Return the (x, y) coordinate for the center point of the cell that contains the specified text.  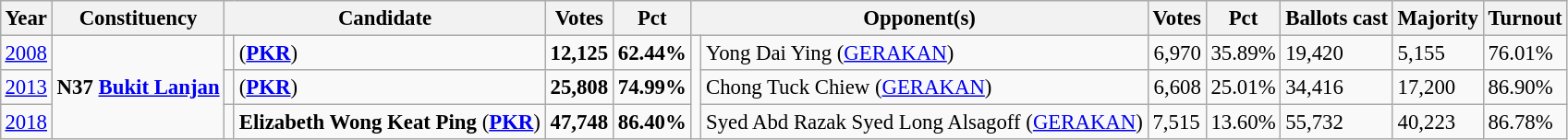
Chong Tuck Chiew (GERAKAN) (924, 87)
Majority (1438, 18)
17,200 (1438, 87)
Candidate (384, 18)
34,416 (1336, 87)
12,125 (578, 52)
5,155 (1438, 52)
Constituency (139, 18)
6,970 (1177, 52)
74.99% (652, 87)
2008 (26, 52)
2013 (26, 87)
Year (26, 18)
19,420 (1336, 52)
25.01% (1244, 87)
86.90% (1525, 87)
2018 (26, 122)
Turnout (1525, 18)
40,223 (1438, 122)
62.44% (652, 52)
86.78% (1525, 122)
Opponent(s) (919, 18)
55,732 (1336, 122)
7,515 (1177, 122)
6,608 (1177, 87)
Yong Dai Ying (GERAKAN) (924, 52)
76.01% (1525, 52)
13.60% (1244, 122)
Ballots cast (1336, 18)
86.40% (652, 122)
N37 Bukit Lanjan (139, 87)
25,808 (578, 87)
Elizabeth Wong Keat Ping (PKR) (390, 122)
47,748 (578, 122)
35.89% (1244, 52)
Syed Abd Razak Syed Long Alsagoff (GERAKAN) (924, 122)
